Detect which cell encompasses the target text, then output its [X, Y] center coordinate. 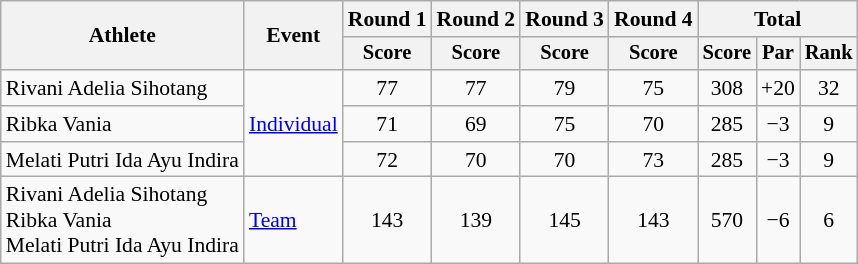
308 [727, 88]
Round 4 [654, 19]
6 [829, 220]
79 [564, 88]
Rivani Adelia SihotangRibka VaniaMelati Putri Ida Ayu Indira [122, 220]
Rank [829, 54]
+20 [778, 88]
Individual [294, 124]
32 [829, 88]
Round 3 [564, 19]
−6 [778, 220]
72 [388, 160]
Event [294, 36]
Rivani Adelia Sihotang [122, 88]
Athlete [122, 36]
69 [476, 124]
Ribka Vania [122, 124]
71 [388, 124]
570 [727, 220]
Team [294, 220]
145 [564, 220]
73 [654, 160]
Total [778, 19]
Par [778, 54]
Melati Putri Ida Ayu Indira [122, 160]
Round 2 [476, 19]
Round 1 [388, 19]
139 [476, 220]
